Extract the [x, y] coordinate from the center of the cell holding the provided text.  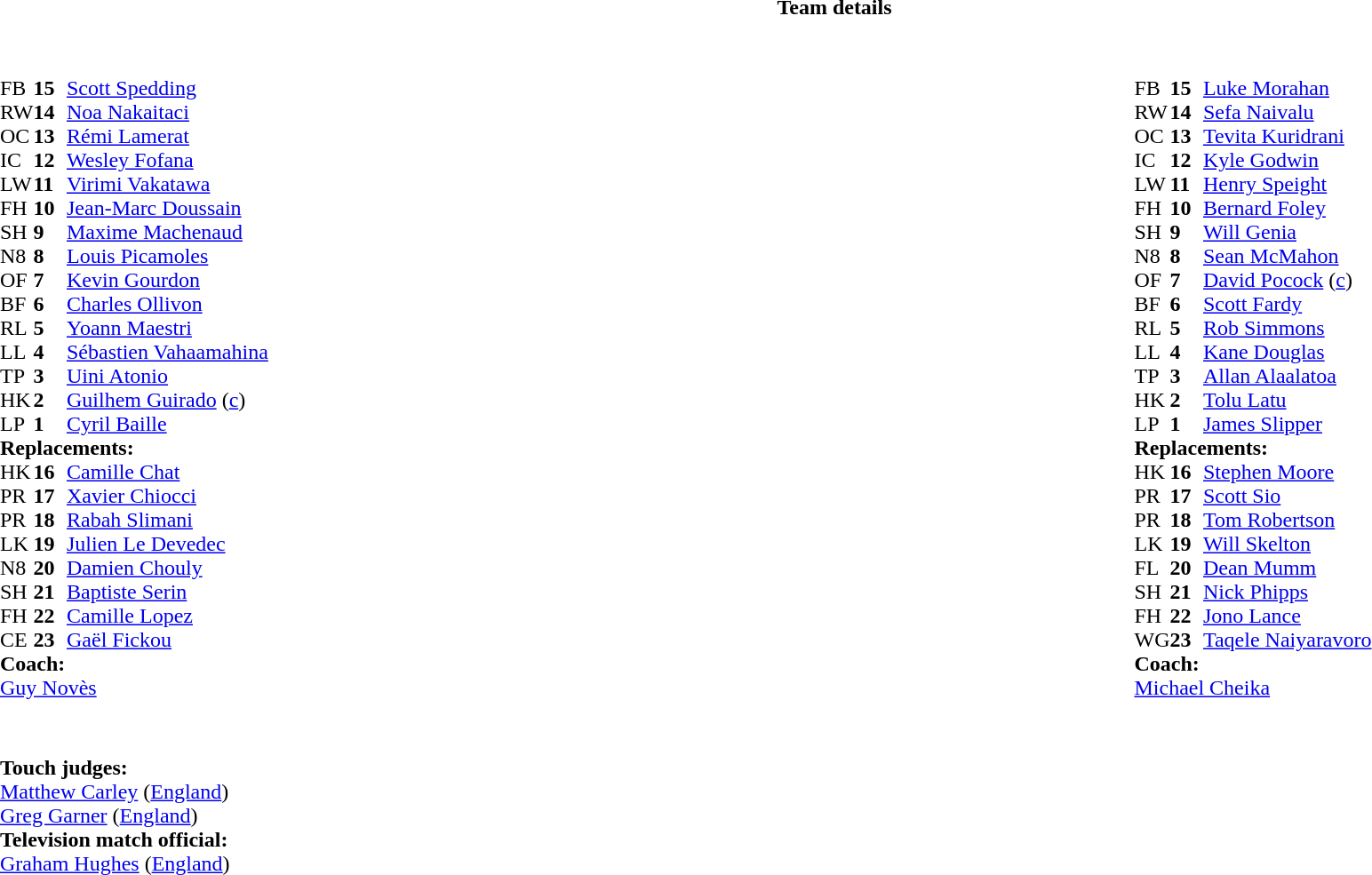
Scott Fardy [1288, 304]
Gaël Fickou [167, 640]
Damien Chouly [167, 569]
Uini Atonio [167, 377]
Wesley Fofana [167, 160]
Rabah Slimani [167, 521]
Jono Lance [1288, 616]
Will Genia [1288, 233]
Charles Ollivon [167, 304]
James Slipper [1288, 425]
Tevita Kuridrani [1288, 137]
Michael Cheika [1253, 688]
WG [1152, 640]
Camille Chat [167, 473]
Nick Phipps [1288, 592]
Allan Alaalatoa [1288, 377]
David Pocock (c) [1288, 281]
Rob Simmons [1288, 329]
Xavier Chiocci [167, 496]
Kyle Godwin [1288, 160]
Sébastien Vahaamahina [167, 352]
Cyril Baille [167, 425]
Dean Mumm [1288, 569]
Rémi Lamerat [167, 137]
Baptiste Serin [167, 592]
Sean McMahon [1288, 256]
CE [17, 640]
Yoann Maestri [167, 329]
Guilhem Guirado (c) [167, 400]
Bernard Foley [1288, 208]
Luke Morahan [1288, 89]
Will Skelton [1288, 544]
FL [1152, 569]
Scott Spedding [167, 89]
Henry Speight [1288, 185]
Scott Sio [1288, 496]
Louis Picamoles [167, 256]
Guy Novès [134, 688]
Jean-Marc Doussain [167, 208]
Taqele Naiyaravoro [1288, 640]
Virimi Vakatawa [167, 185]
Tom Robertson [1288, 521]
Maxime Machenaud [167, 233]
Sefa Naivalu [1288, 112]
Camille Lopez [167, 616]
Noa Nakaitaci [167, 112]
Kevin Gourdon [167, 281]
Kane Douglas [1288, 352]
Tolu Latu [1288, 400]
Julien Le Devedec [167, 544]
Stephen Moore [1288, 473]
